Return the (x, y) coordinate for the center point of the cell that contains the specified text.  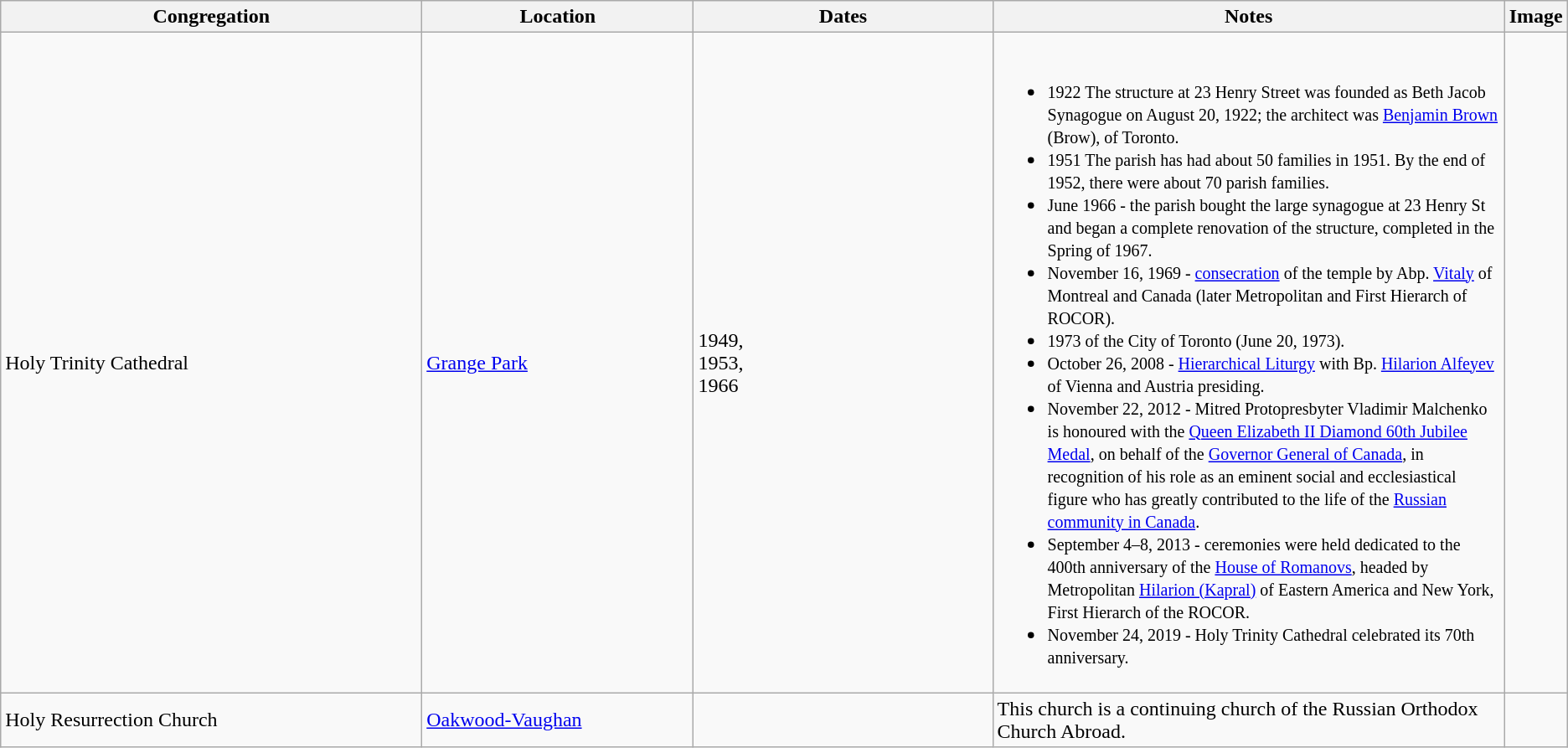
Dates (843, 17)
Image (1536, 17)
Notes (1248, 17)
1949,1953,1966 (843, 363)
Location (558, 17)
Congregation (211, 17)
This church is a continuing church of the Russian Orthodox Church Abroad. (1248, 720)
Oakwood-Vaughan (558, 720)
Holy Resurrection Church (211, 720)
Grange Park (558, 363)
Holy Trinity Cathedral (211, 363)
